Extract the (x, y) coordinate from the center of the cell holding the provided text.  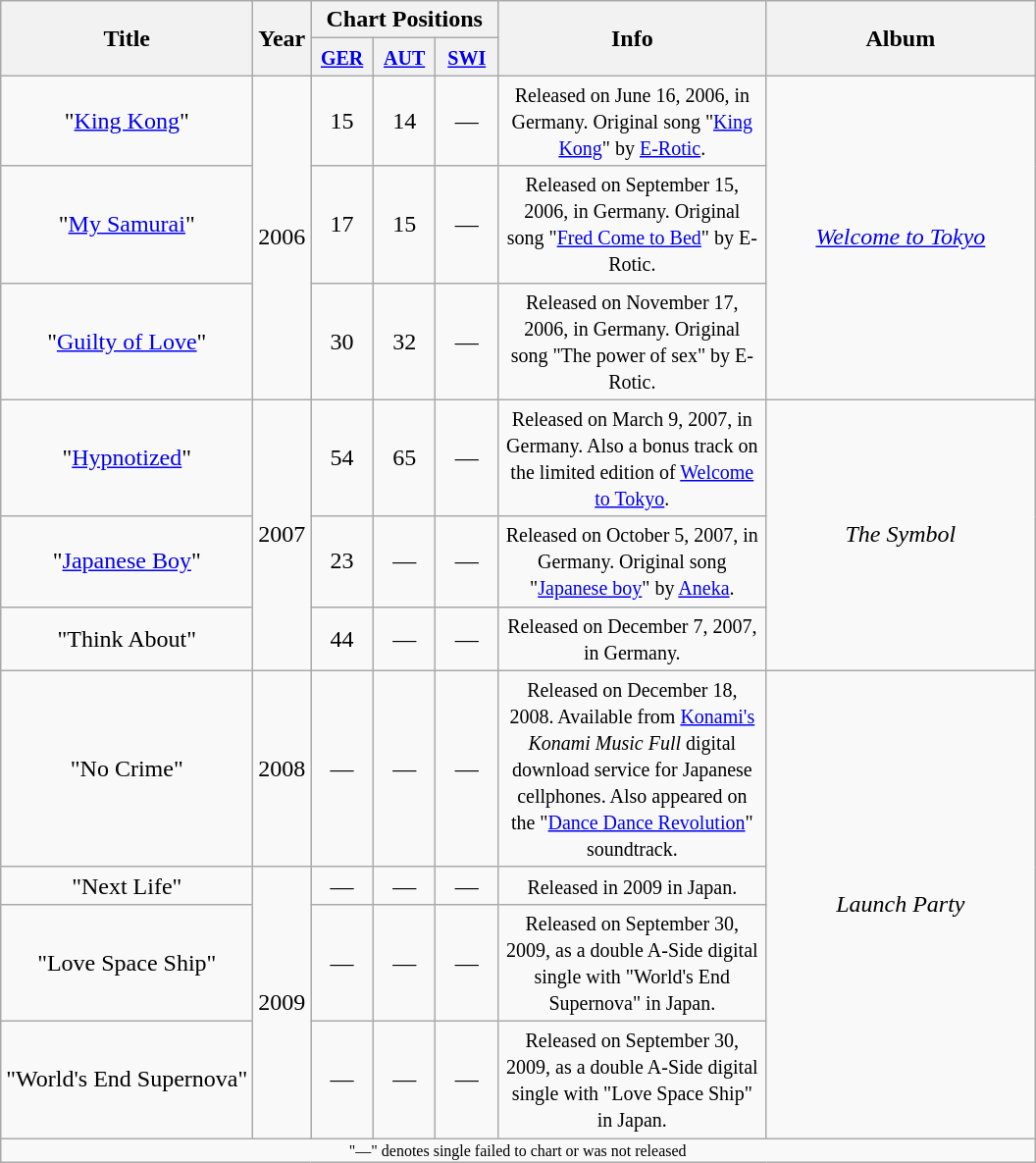
AUT (404, 57)
The Symbol (901, 535)
Released on June 16, 2006, in Germany. Original song "King Kong" by E-Rotic. (633, 121)
65 (404, 457)
Year (283, 38)
Released on October 5, 2007, in Germany. Original song "Japanese boy" by Aneka. (633, 561)
"Hypnotized" (128, 457)
2008 (283, 768)
2006 (283, 238)
Chart Positions (404, 20)
SWI (467, 57)
"King Kong" (128, 121)
54 (342, 457)
"My Samurai" (128, 224)
"World's End Supernova" (128, 1080)
32 (404, 342)
"No Crime" (128, 768)
14 (404, 121)
17 (342, 224)
23 (342, 561)
"Love Space Ship" (128, 962)
"Guilty of Love" (128, 342)
2009 (283, 1002)
GER (342, 57)
Welcome to Tokyo (901, 238)
"Next Life" (128, 885)
"Think About" (128, 638)
Info (633, 38)
Title (128, 38)
Released on September 30, 2009, as a double A-Side digital single with "World's End Supernova" in Japan. (633, 962)
Album (901, 38)
2007 (283, 535)
Released on November 17, 2006, in Germany. Original song "The power of sex" by E-Rotic. (633, 342)
Released on December 7, 2007, in Germany. (633, 638)
Launch Party (901, 904)
Released on September 15, 2006, in Germany. Original song "Fred Come to Bed" by E-Rotic. (633, 224)
Released on March 9, 2007, in Germany. Also a bonus track on the limited edition of Welcome to Tokyo. (633, 457)
30 (342, 342)
"—" denotes single failed to chart or was not released (518, 1150)
"Japanese Boy" (128, 561)
44 (342, 638)
Released in 2009 in Japan. (633, 885)
Released on September 30, 2009, as a double A-Side digital single with "Love Space Ship" in Japan. (633, 1080)
